Scan for the cell matching the given text and deliver its [x, y] coordinate at center. 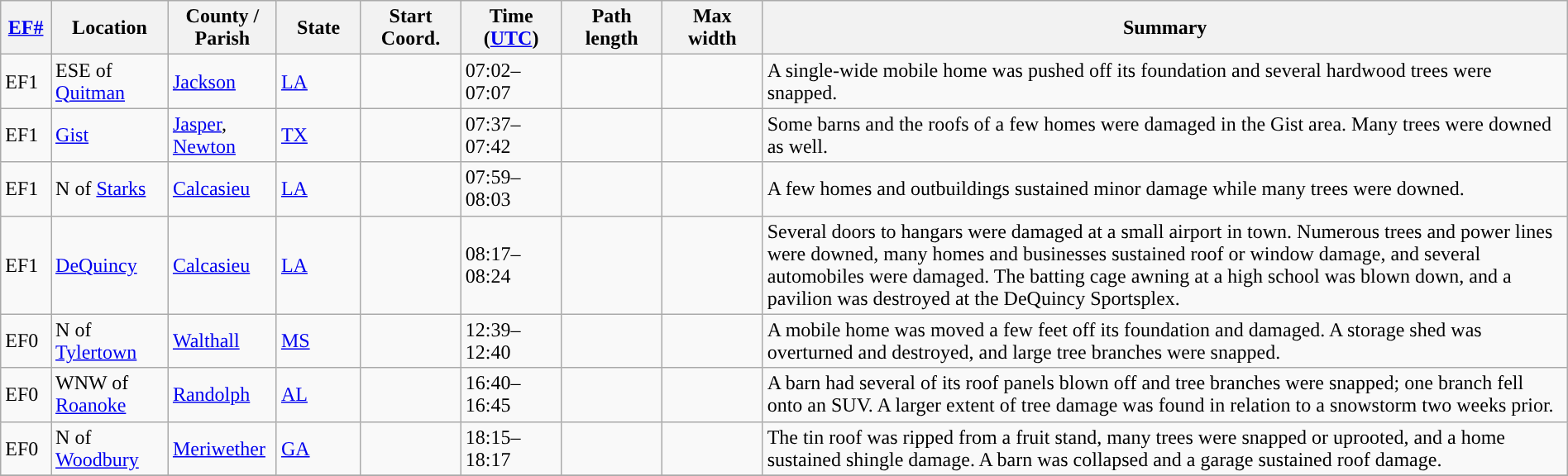
Jackson [222, 81]
DeQuincy [110, 264]
N of Tylertown [110, 340]
County / Parish [222, 28]
07:02–07:07 [511, 81]
Path length [612, 28]
Meriwether [222, 448]
Jasper, Newton [222, 136]
A few homes and outbuildings sustained minor damage while many trees were downed. [1164, 188]
WNW of Roanoke [110, 395]
Location [110, 28]
State [318, 28]
N of Starks [110, 188]
16:40–16:45 [511, 395]
Gist [110, 136]
TX [318, 136]
Some barns and the roofs of a few homes were damaged in the Gist area. Many trees were downed as well. [1164, 136]
Start Coord. [411, 28]
AL [318, 395]
07:37–07:42 [511, 136]
12:39–12:40 [511, 340]
MS [318, 340]
A mobile home was moved a few feet off its foundation and damaged. A storage shed was overturned and destroyed, and large tree branches were snapped. [1164, 340]
Time (UTC) [511, 28]
GA [318, 448]
Max width [713, 28]
18:15–18:17 [511, 448]
ESE of Quitman [110, 81]
Summary [1164, 28]
08:17–08:24 [511, 264]
EF# [26, 28]
N of Woodbury [110, 448]
Walthall [222, 340]
Randolph [222, 395]
07:59–08:03 [511, 188]
A single-wide mobile home was pushed off its foundation and several hardwood trees were snapped. [1164, 81]
